Locate the cell with the specified text and output its [X, Y] center coordinate. 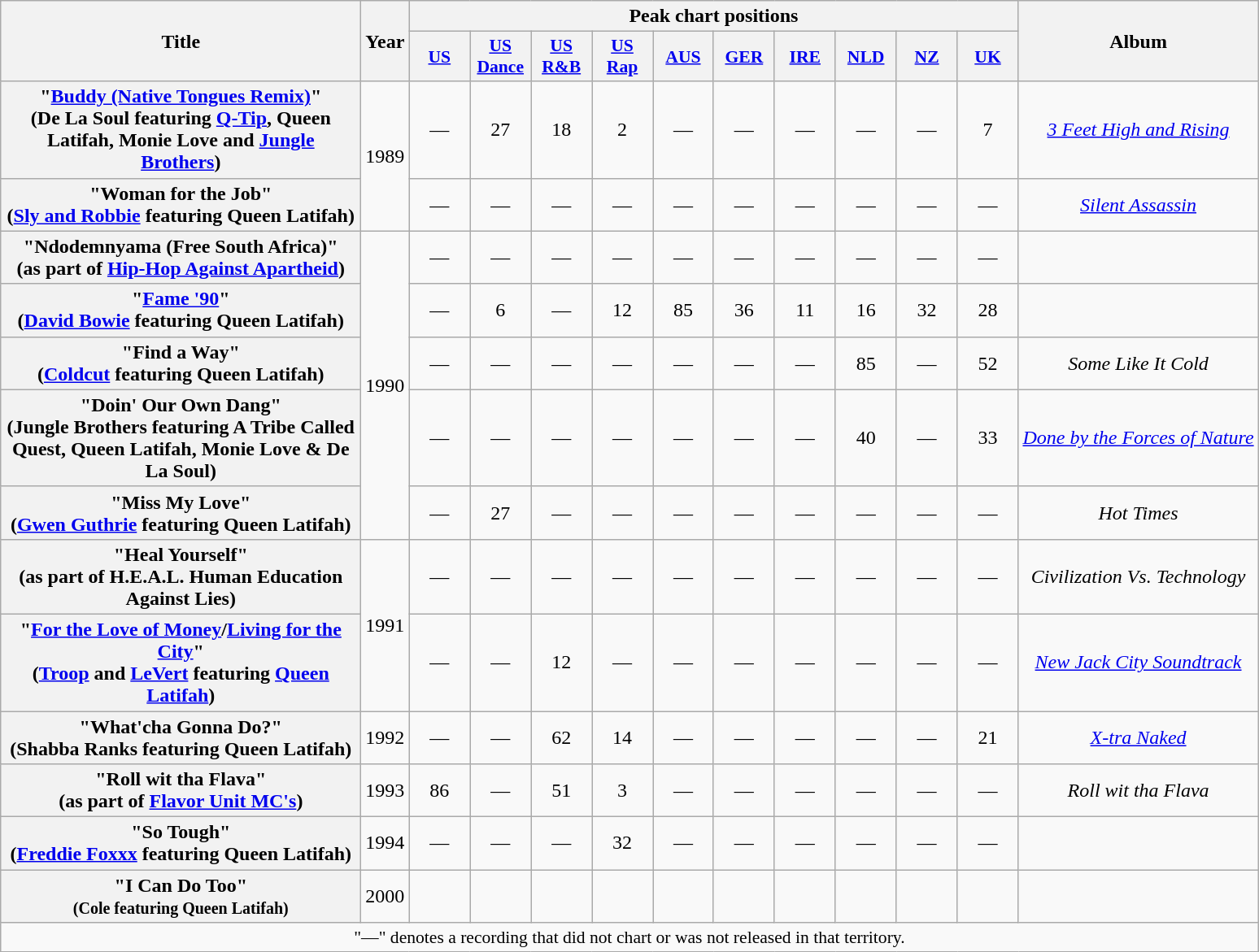
IRE [805, 57]
Some Like It Cold [1139, 363]
40 [865, 437]
"Roll wit tha Flava"(as part of Flavor Unit MC's) [181, 790]
1989 [386, 156]
7 [987, 130]
X-tra Naked [1139, 737]
Silent Assassin [1139, 205]
AUS [683, 57]
1993 [386, 790]
21 [987, 737]
36 [743, 311]
1992 [386, 737]
1991 [386, 624]
52 [987, 363]
"Doin' Our Own Dang"(Jungle Brothers featuring A Tribe Called Quest, Queen Latifah, Monie Love & De La Soul) [181, 437]
"Find a Way"(Coldcut featuring Queen Latifah) [181, 363]
62 [561, 737]
Title [181, 41]
"Heal Yourself"(as part of H.E.A.L. Human Education Against Lies) [181, 576]
Done by the Forces of Nature [1139, 437]
US Dance [501, 57]
"Fame '90"(David Bowie featuring Queen Latifah) [181, 311]
28 [987, 311]
14 [623, 737]
NLD [865, 57]
US R&B [561, 57]
3 [623, 790]
Album [1139, 41]
Hot Times [1139, 512]
"Woman for the Job"(Sly and Robbie featuring Queen Latifah) [181, 205]
US Rap [623, 57]
"For the Love of Money/Living for the City"(Troop and LeVert featuring Queen Latifah) [181, 662]
51 [561, 790]
"Buddy (Native Tongues Remix)"(De La Soul featuring Q-Tip, Queen Latifah, Monie Love and Jungle Brothers) [181, 130]
86 [439, 790]
Year [386, 41]
UK [987, 57]
"Ndodemnyama (Free South Africa)"(as part of Hip-Hop Against Apartheid) [181, 257]
Civilization Vs. Technology [1139, 576]
US [439, 57]
1990 [386, 385]
Roll wit tha Flava [1139, 790]
2 [623, 130]
NZ [927, 57]
18 [561, 130]
GER [743, 57]
"What'cha Gonna Do?"(Shabba Ranks featuring Queen Latifah) [181, 737]
Peak chart positions [714, 16]
3 Feet High and Rising [1139, 130]
11 [805, 311]
1994 [386, 844]
"So Tough"(Freddie Foxxx featuring Queen Latifah) [181, 844]
"Miss My Love"(Gwen Guthrie featuring Queen Latifah) [181, 512]
33 [987, 437]
2000 [386, 896]
"I Can Do Too"(Cole featuring Queen Latifah) [181, 896]
"—" denotes a recording that did not chart or was not released in that territory. [629, 937]
16 [865, 311]
6 [501, 311]
New Jack City Soundtrack [1139, 662]
